From the cell containing the given text, extract its center point as [X, Y] coordinate. 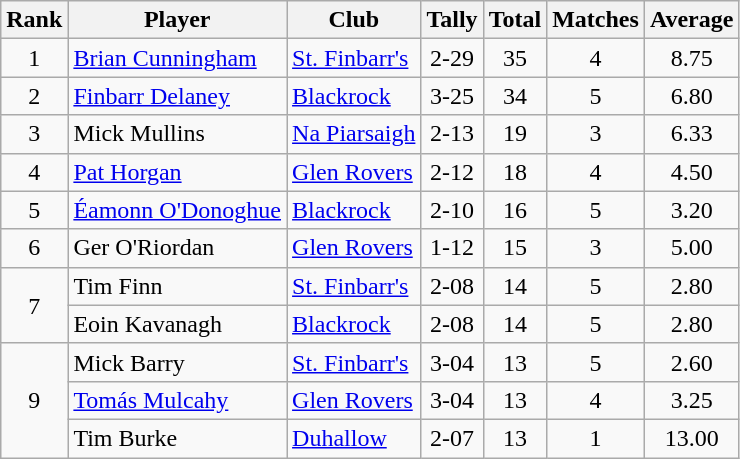
Matches [596, 20]
34 [515, 96]
2.60 [692, 362]
19 [515, 134]
Total [515, 20]
Tally [452, 20]
3.20 [692, 210]
9 [34, 400]
2 [34, 96]
Club [354, 20]
15 [515, 248]
Player [178, 20]
Eoin Kavanagh [178, 324]
3-25 [452, 96]
35 [515, 58]
13.00 [692, 438]
8.75 [692, 58]
Mick Barry [178, 362]
2-13 [452, 134]
Brian Cunningham [178, 58]
2-07 [452, 438]
Average [692, 20]
6 [34, 248]
18 [515, 172]
5.00 [692, 248]
Éamonn O'Donoghue [178, 210]
Tim Burke [178, 438]
Mick Mullins [178, 134]
2-12 [452, 172]
Na Piarsaigh [354, 134]
Pat Horgan [178, 172]
6.33 [692, 134]
7 [34, 305]
4.50 [692, 172]
Ger O'Riordan [178, 248]
1-12 [452, 248]
Finbarr Delaney [178, 96]
2-29 [452, 58]
Duhallow [354, 438]
Tomás Mulcahy [178, 400]
Rank [34, 20]
Tim Finn [178, 286]
3.25 [692, 400]
2-10 [452, 210]
16 [515, 210]
6.80 [692, 96]
